Find where the given text appears and provide that cell's center as [x, y] coordinate. 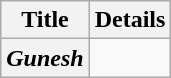
Title [45, 20]
Gunesh [45, 58]
Details [130, 20]
